Output the [x, y] coordinate of the center of the cell containing the given text.  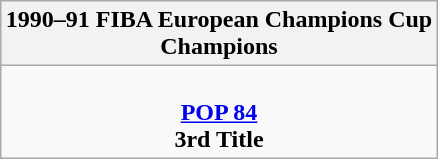
1990–91 FIBA European Champions CupChampions [218, 34]
POP 84 3rd Title [218, 112]
